Return (X, Y) of the center of cell containing provided text 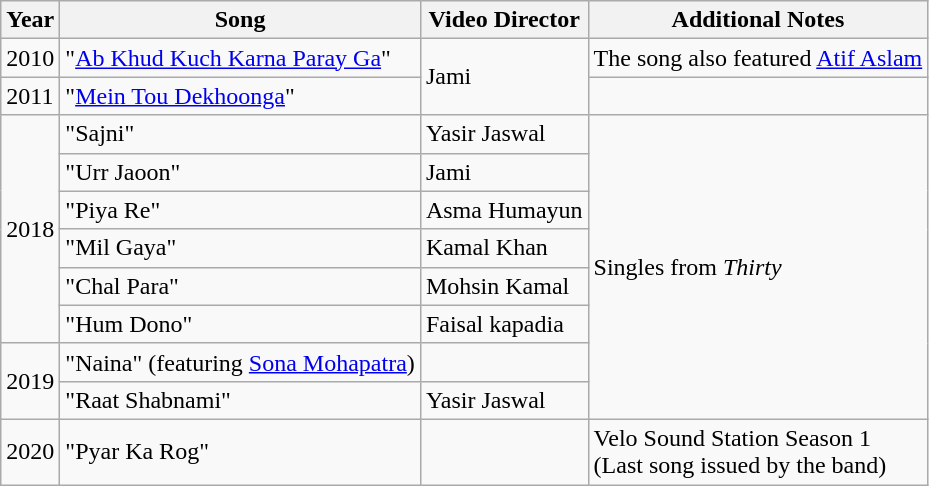
2010 (30, 58)
"Ab Khud Kuch Karna Paray Ga" (240, 58)
Kamal Khan (504, 248)
The song also featured Atif Aslam (758, 58)
Asma Humayun (504, 210)
"Piya Re" (240, 210)
2011 (30, 96)
Faisal kapadia (504, 324)
Mohsin Kamal (504, 286)
Video Director (504, 20)
"Mil Gaya" (240, 248)
Velo Sound Station Season 1(Last song issued by the band) (758, 452)
"Sajni" (240, 134)
"Mein Tou Dekhoonga" (240, 96)
2020 (30, 452)
2019 (30, 381)
Song (240, 20)
"Chal Para" (240, 286)
"Hum Dono" (240, 324)
"Pyar Ka Rog" (240, 452)
2018 (30, 229)
"Naina" (featuring Sona Mohapatra) (240, 362)
Year (30, 20)
Additional Notes (758, 20)
"Urr Jaoon" (240, 172)
Singles from Thirty (758, 267)
"Raat Shabnami" (240, 400)
